Scan for the cell matching the given text and deliver its (X, Y) coordinate at center. 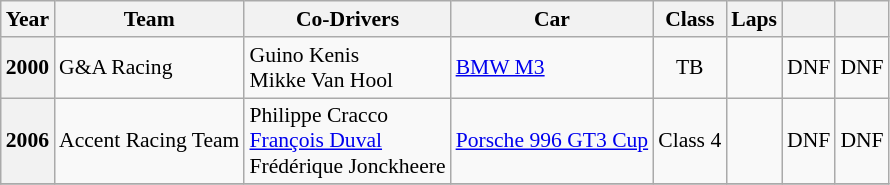
2000 (28, 68)
Philippe Cracco François Duval Frédérique Jonckheere (347, 142)
Accent Racing Team (149, 142)
Team (149, 19)
TB (690, 68)
2006 (28, 142)
Guino Kenis Mikke Van Hool (347, 68)
Laps (754, 19)
Class 4 (690, 142)
BMW M3 (552, 68)
Co-Drivers (347, 19)
Car (552, 19)
Year (28, 19)
Porsche 996 GT3 Cup (552, 142)
Class (690, 19)
G&A Racing (149, 68)
